Capture the cell that displays the provided text and extract its (X, Y) central coordinate. 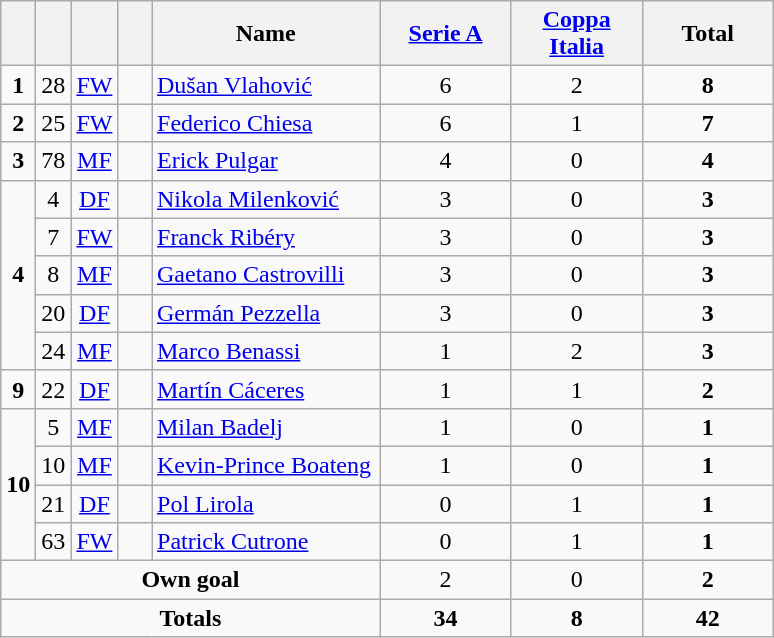
63 (54, 542)
Marco Benassi (266, 351)
Federico Chiesa (266, 123)
21 (54, 503)
5 (54, 427)
Name (266, 34)
Milan Badelj (266, 427)
9 (18, 389)
Patrick Cutrone (266, 542)
Own goal (190, 580)
25 (54, 123)
Erick Pulgar (266, 161)
Totals (190, 618)
22 (54, 389)
Kevin-Prince Boateng (266, 465)
34 (446, 618)
78 (54, 161)
24 (54, 351)
Gaetano Castrovilli (266, 275)
Germán Pezzella (266, 313)
42 (708, 618)
Pol Lirola (266, 503)
Nikola Milenković (266, 199)
Franck Ribéry (266, 237)
20 (54, 313)
28 (54, 85)
Dušan Vlahović (266, 85)
Total (708, 34)
Martín Cáceres (266, 389)
Serie A (446, 34)
Coppa Italia (576, 34)
